Locate the cell with the specified text and output its [X, Y] center coordinate. 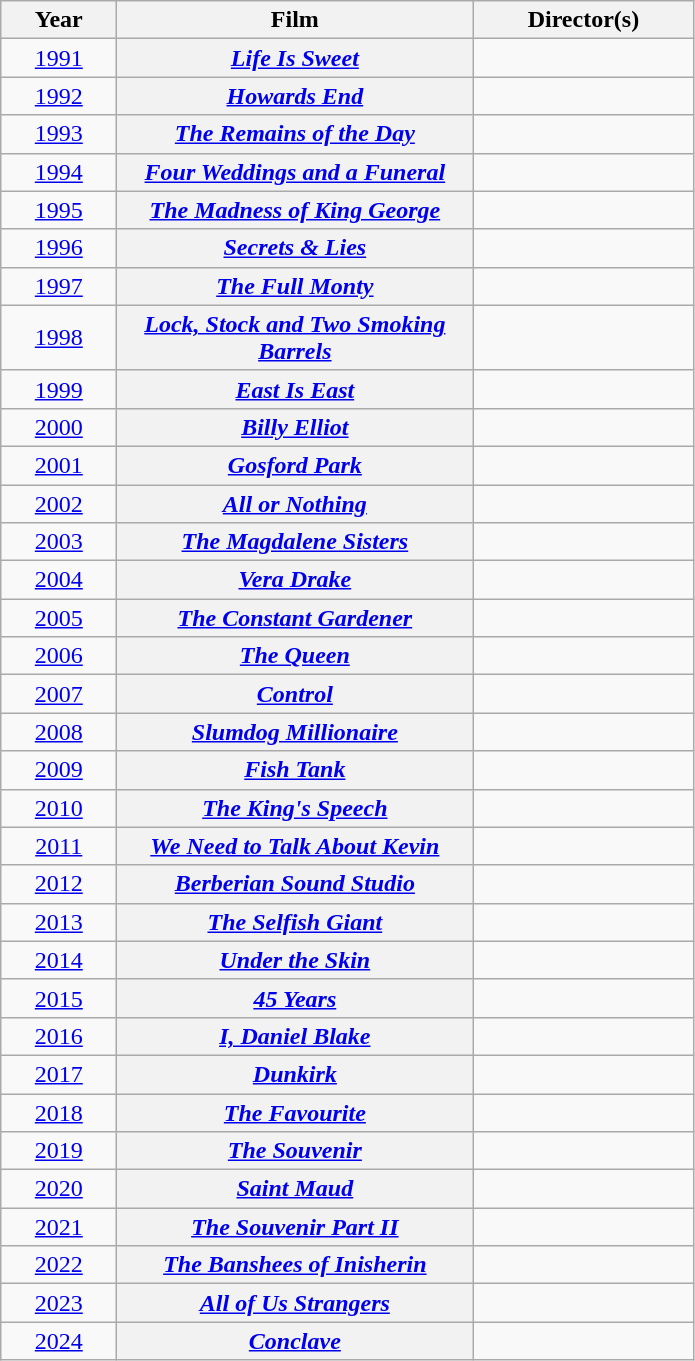
2003 [59, 542]
Fish Tank [295, 770]
2024 [59, 1341]
2000 [59, 427]
2009 [59, 770]
The Queen [295, 656]
Gosford Park [295, 465]
2011 [59, 846]
Under the Skin [295, 960]
Berberian Sound Studio [295, 884]
2002 [59, 503]
The Remains of the Day [295, 134]
Four Weddings and a Funeral [295, 172]
1991 [59, 58]
2015 [59, 998]
Howards End [295, 96]
Control [295, 694]
All of Us Strangers [295, 1303]
1998 [59, 338]
1995 [59, 210]
Secrets & Lies [295, 248]
Slumdog Millionaire [295, 732]
The King's Speech [295, 808]
Saint Maud [295, 1189]
2017 [59, 1074]
1992 [59, 96]
The Full Monty [295, 286]
The Selfish Giant [295, 922]
Life Is Sweet [295, 58]
I, Daniel Blake [295, 1036]
Dunkirk [295, 1074]
2016 [59, 1036]
The Magdalene Sisters [295, 542]
Lock, Stock and Two Smoking Barrels [295, 338]
The Souvenir Part II [295, 1227]
The Constant Gardener [295, 618]
2013 [59, 922]
2022 [59, 1265]
2006 [59, 656]
The Banshees of Inisherin [295, 1265]
45 Years [295, 998]
2020 [59, 1189]
2014 [59, 960]
Vera Drake [295, 580]
Year [59, 20]
1997 [59, 286]
We Need to Talk About Kevin [295, 846]
2023 [59, 1303]
2021 [59, 1227]
1996 [59, 248]
The Favourite [295, 1113]
The Madness of King George [295, 210]
2005 [59, 618]
Film [295, 20]
2018 [59, 1113]
2008 [59, 732]
1999 [59, 389]
Director(s) [584, 20]
All or Nothing [295, 503]
1994 [59, 172]
2004 [59, 580]
2019 [59, 1151]
2001 [59, 465]
2007 [59, 694]
Billy Elliot [295, 427]
2012 [59, 884]
The Souvenir [295, 1151]
2010 [59, 808]
East Is East [295, 389]
1993 [59, 134]
Conclave [295, 1341]
